Find where the given text appears and provide that cell's center as (x, y) coordinate. 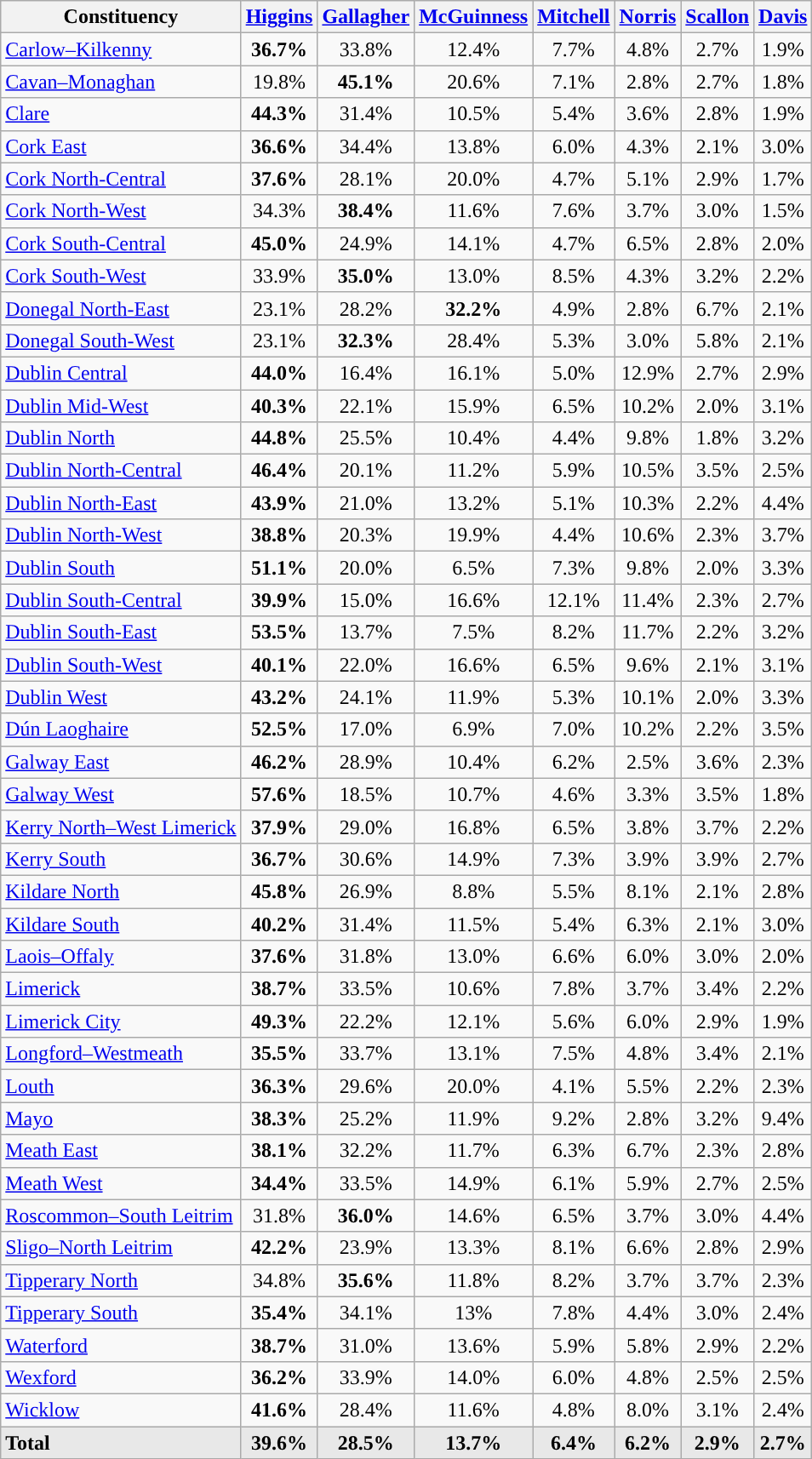
34.8% (279, 1280)
McGuinness (473, 17)
14.6% (473, 1216)
33.8% (366, 49)
Galway West (121, 794)
38.8% (279, 535)
Longford–Westmeath (121, 1054)
9.2% (574, 1119)
1.5% (783, 211)
Cork South-Central (121, 243)
16.1% (473, 373)
13.2% (473, 503)
13.6% (473, 1345)
Higgins (279, 17)
25.2% (366, 1119)
20.6% (473, 82)
Meath East (121, 1151)
Scallon (718, 17)
4.9% (574, 308)
Gallagher (366, 17)
Limerick City (121, 1021)
45.1% (366, 82)
Roscommon–South Leitrim (121, 1216)
22.1% (366, 406)
46.2% (279, 762)
8.8% (473, 891)
35.0% (366, 276)
19.9% (473, 535)
11.8% (473, 1280)
22.0% (366, 665)
30.6% (366, 859)
4.6% (574, 794)
7.0% (574, 729)
40.2% (279, 924)
36.3% (279, 1086)
35.5% (279, 1054)
23.9% (366, 1248)
Dublin Central (121, 373)
29.0% (366, 827)
8.0% (648, 1410)
19.8% (279, 82)
Dublin North (121, 438)
7.6% (574, 211)
44.8% (279, 438)
18.5% (366, 794)
Dublin North-Central (121, 471)
Constituency (121, 17)
21.0% (366, 503)
40.1% (279, 665)
Dublin South (121, 568)
20.3% (366, 535)
15.0% (366, 600)
Clare (121, 114)
32.3% (366, 340)
5.6% (574, 1021)
Kerry South (121, 859)
38.3% (279, 1119)
15.9% (473, 406)
13.8% (473, 146)
Donegal North-East (121, 308)
28.2% (366, 308)
44.0% (279, 373)
33.7% (366, 1054)
13% (473, 1313)
34.1% (366, 1313)
Mitchell (574, 17)
Cork South-West (121, 276)
10.7% (473, 794)
Laois–Offaly (121, 957)
Total (121, 1443)
7.7% (574, 49)
16.8% (473, 827)
7.1% (574, 82)
Limerick (121, 989)
Tipperary North (121, 1280)
28.9% (366, 762)
29.6% (366, 1086)
51.1% (279, 568)
13.3% (473, 1248)
35.4% (279, 1313)
Dublin South-Central (121, 600)
26.9% (366, 891)
41.6% (279, 1410)
44.3% (279, 114)
10.1% (648, 697)
11.2% (473, 471)
16.4% (366, 373)
46.4% (279, 471)
6.9% (473, 729)
24.9% (366, 243)
10.3% (648, 503)
39.9% (279, 600)
6.1% (574, 1183)
Cork North-West (121, 211)
Davis (783, 17)
57.6% (279, 794)
Meath West (121, 1183)
43.9% (279, 503)
Dublin South-East (121, 632)
13.1% (473, 1054)
Dún Laoghaire (121, 729)
9.4% (783, 1119)
Cork North-Central (121, 179)
34.3% (279, 211)
17.0% (366, 729)
14.0% (473, 1377)
3.8% (648, 827)
12.9% (648, 373)
22.2% (366, 1021)
6.4% (574, 1443)
53.5% (279, 632)
Wexford (121, 1377)
Carlow–Kilkenny (121, 49)
5.0% (574, 373)
14.1% (473, 243)
25.5% (366, 438)
49.3% (279, 1021)
36.2% (279, 1377)
11.5% (473, 924)
Tipperary South (121, 1313)
Dublin North-West (121, 535)
42.2% (279, 1248)
Cork East (121, 146)
Galway East (121, 762)
Sligo–North Leitrim (121, 1248)
Louth (121, 1086)
36.6% (279, 146)
28.1% (366, 179)
Wicklow (121, 1410)
1.7% (783, 179)
35.6% (366, 1280)
Donegal South-West (121, 340)
9.6% (648, 665)
45.0% (279, 243)
39.6% (279, 1443)
40.3% (279, 406)
45.8% (279, 891)
Dublin West (121, 697)
Kildare South (121, 924)
Norris (648, 17)
Cavan–Monaghan (121, 82)
Kerry North–West Limerick (121, 827)
31.0% (366, 1345)
52.5% (279, 729)
Dublin South-West (121, 665)
12.4% (473, 49)
43.2% (279, 697)
11.4% (648, 600)
37.9% (279, 827)
28.5% (366, 1443)
Mayo (121, 1119)
38.1% (279, 1151)
20.1% (366, 471)
38.4% (366, 211)
36.0% (366, 1216)
Dublin Mid-West (121, 406)
8.5% (574, 276)
Kildare North (121, 891)
Waterford (121, 1345)
Dublin North-East (121, 503)
4.1% (574, 1086)
24.1% (366, 697)
